Extract the [X, Y] coordinate from the center of the cell holding the provided text.  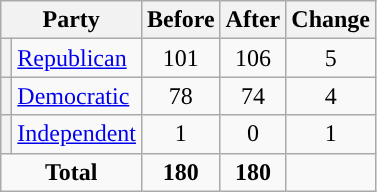
106 [253, 58]
74 [253, 96]
Total [72, 172]
78 [180, 96]
Change [331, 20]
Republican [77, 58]
Party [72, 20]
101 [180, 58]
4 [331, 96]
Democratic [77, 96]
Independent [77, 134]
0 [253, 134]
Before [180, 20]
After [253, 20]
5 [331, 58]
